Pinpoint the cell where the given text exists, returning its (X, Y) midpoint coordinate. 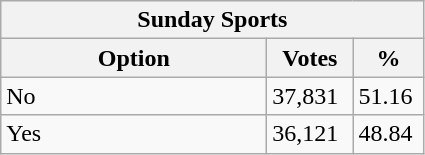
37,831 (310, 96)
Sunday Sports (212, 20)
% (388, 58)
Option (134, 58)
51.16 (388, 96)
48.84 (388, 134)
No (134, 96)
36,121 (310, 134)
Yes (134, 134)
Votes (310, 58)
